Output the (x, y) coordinate of the center of the cell containing the given text.  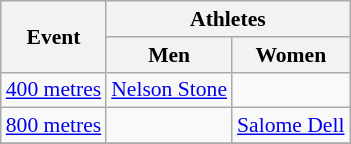
400 metres (54, 90)
Men (169, 55)
Nelson Stone (169, 90)
Women (290, 55)
800 metres (54, 126)
Salome Dell (290, 126)
Athletes (228, 19)
Event (54, 36)
